Identify which cell holds the provided text, then report its (X, Y) central coordinate. 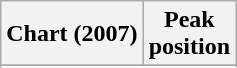
Chart (2007) (72, 34)
Peakposition (189, 34)
